Detect which cell encompasses the target text, then output its [x, y] center coordinate. 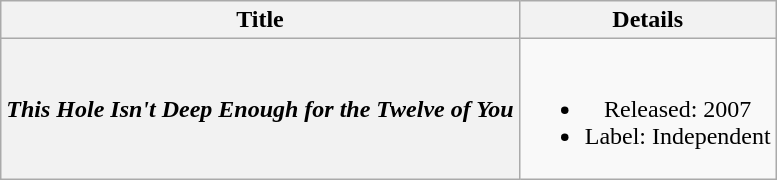
Released: 2007Label: Independent [648, 109]
This Hole Isn't Deep Enough for the Twelve of You [260, 109]
Title [260, 20]
Details [648, 20]
